Provide the (X, Y) coordinate of the cell's center where the given text is located.  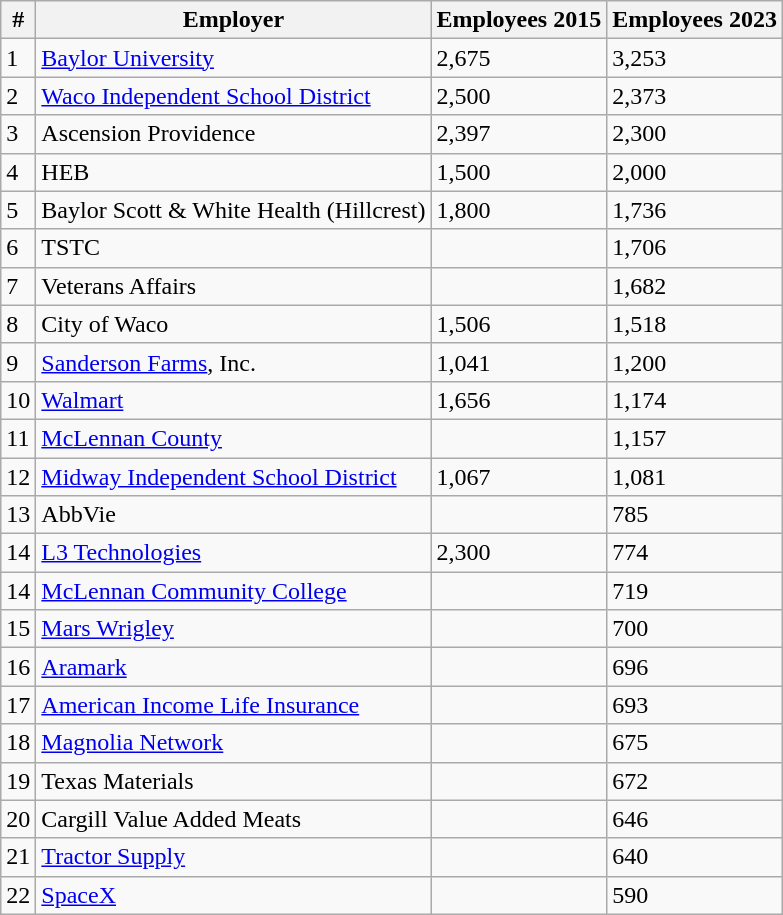
Texas Materials (234, 781)
1 (18, 58)
L3 Technologies (234, 553)
Mars Wrigley (234, 629)
719 (695, 591)
646 (695, 819)
1,736 (695, 210)
6 (18, 248)
1,500 (519, 172)
1,041 (519, 362)
2,000 (695, 172)
Baylor Scott & White Health (Hillcrest) (234, 210)
5 (18, 210)
590 (695, 895)
1,518 (695, 324)
1,157 (695, 438)
McLennan County (234, 438)
17 (18, 705)
774 (695, 553)
1,706 (695, 248)
Midway Independent School District (234, 477)
Sanderson Farms, Inc. (234, 362)
10 (18, 400)
11 (18, 438)
19 (18, 781)
672 (695, 781)
1,200 (695, 362)
Employees 2023 (695, 20)
12 (18, 477)
Waco Independent School District (234, 96)
TSTC (234, 248)
675 (695, 743)
4 (18, 172)
696 (695, 667)
8 (18, 324)
2,675 (519, 58)
1,067 (519, 477)
1,800 (519, 210)
1,081 (695, 477)
2 (18, 96)
AbbVie (234, 515)
700 (695, 629)
2,373 (695, 96)
22 (18, 895)
Aramark (234, 667)
640 (695, 857)
SpaceX (234, 895)
Employees 2015 (519, 20)
1,506 (519, 324)
Employer (234, 20)
13 (18, 515)
9 (18, 362)
Baylor University (234, 58)
1,682 (695, 286)
2,397 (519, 134)
McLennan Community College (234, 591)
Tractor Supply (234, 857)
785 (695, 515)
American Income Life Insurance (234, 705)
Walmart (234, 400)
City of Waco (234, 324)
HEB (234, 172)
1,174 (695, 400)
3,253 (695, 58)
7 (18, 286)
Veterans Affairs (234, 286)
693 (695, 705)
Ascension Providence (234, 134)
# (18, 20)
3 (18, 134)
2,500 (519, 96)
18 (18, 743)
20 (18, 819)
15 (18, 629)
21 (18, 857)
16 (18, 667)
1,656 (519, 400)
Cargill Value Added Meats (234, 819)
Magnolia Network (234, 743)
